Scan for the cell matching the given text and deliver its (x, y) coordinate at center. 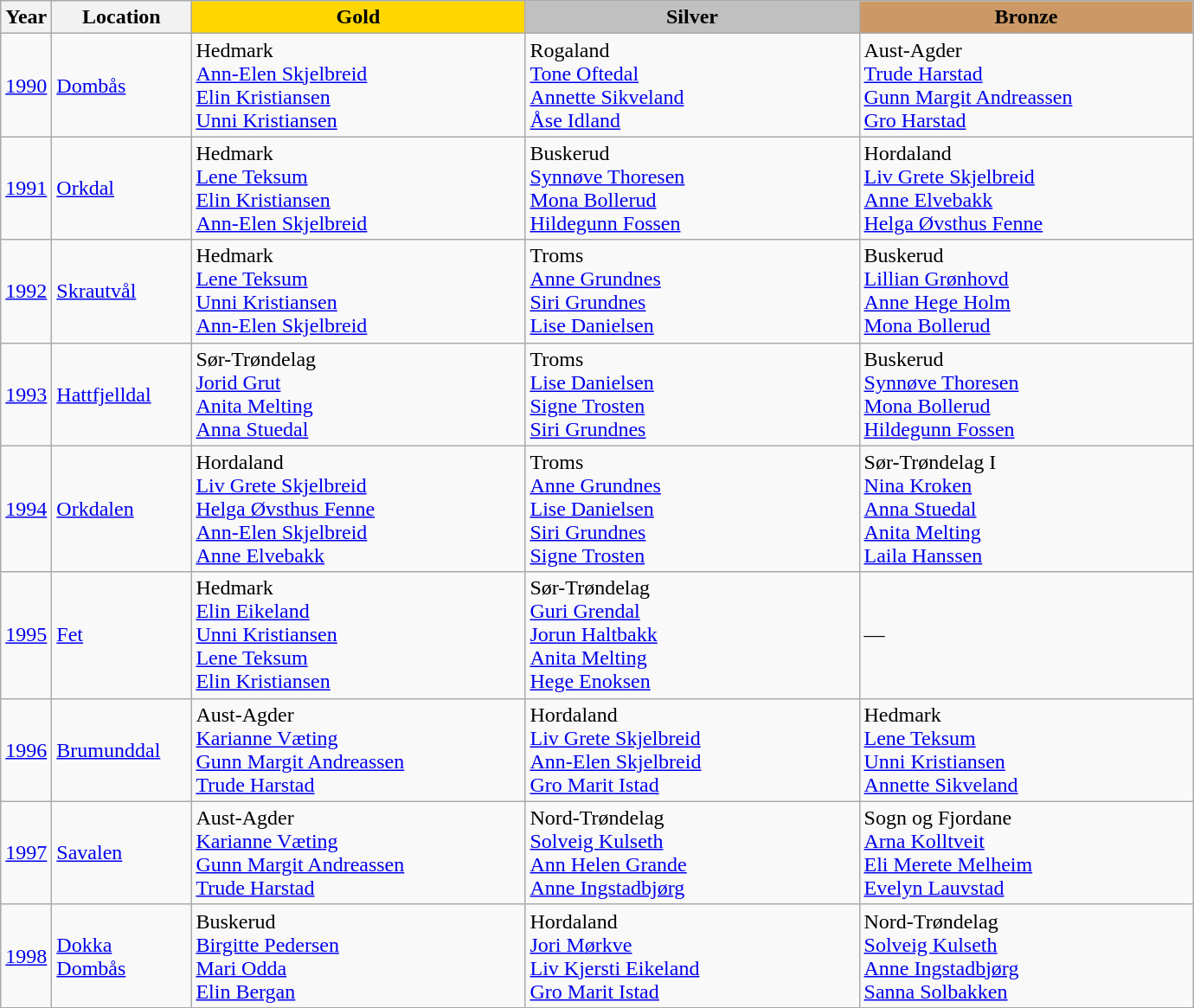
Bronze (1026, 17)
HordalandLiv Grete SkjelbreidHelga Øvsthus FenneAnn-Elen SkjelbreidAnne Elvebakk (358, 509)
TromsAnne GrundnesSiri GrundnesLise Danielsen (692, 291)
1990 (26, 85)
BuskerudLillian GrønhovdAnne Hege HolmMona Bollerud (1026, 291)
Sør-TrøndelagJorid GrutAnita MeltingAnna Stuedal (358, 395)
Skrautvål (121, 291)
Hattfjelldal (121, 395)
1996 (26, 749)
Sør-TrøndelagGuri GrendalJorun HaltbakkAnita MeltingHege Enoksen (692, 635)
DokkaDombås (121, 955)
— (1026, 635)
Orkdalen (121, 509)
Orkdal (121, 189)
1993 (26, 395)
Aust-AgderTrude HarstadGunn Margit AndreassenGro Harstad (1026, 85)
RogalandTone OftedalAnnette SikvelandÅse Idland (692, 85)
HedmarkAnn-Elen SkjelbreidElin KristiansenUnni Kristiansen (358, 85)
1995 (26, 635)
HedmarkLene TeksumElin KristiansenAnn-Elen Skjelbreid (358, 189)
Gold (358, 17)
Nord-TrøndelagSolveig KulsethAnn Helen GrandeAnne Ingstadbjørg (692, 853)
1992 (26, 291)
HedmarkLene TeksumUnni KristiansenAnn-Elen Skjelbreid (358, 291)
Sogn og FjordaneArna KolltveitEli Merete MelheimEvelyn Lauvstad (1026, 853)
TromsAnne GrundnesLise DanielsenSiri GrundnesSigne Trosten (692, 509)
HordalandLiv Grete SkjelbreidAnn-Elen SkjelbreidGro Marit Istad (692, 749)
HedmarkLene TeksumUnni KristiansenAnnette Sikveland (1026, 749)
Location (121, 17)
Dombås (121, 85)
Fet (121, 635)
Silver (692, 17)
HordalandJori MørkveLiv Kjersti EikelandGro Marit Istad (692, 955)
BuskerudBirgitte PedersenMari OddaElin Bergan (358, 955)
Savalen (121, 853)
HordalandLiv Grete SkjelbreidAnne ElvebakkHelga Øvsthus Fenne (1026, 189)
1991 (26, 189)
Brumunddal (121, 749)
1997 (26, 853)
HedmarkElin EikelandUnni KristiansenLene TeksumElin Kristiansen (358, 635)
Year (26, 17)
TromsLise DanielsenSigne TrostenSiri Grundnes (692, 395)
Sør-Trøndelag INina KrokenAnna StuedalAnita MeltingLaila Hanssen (1026, 509)
1994 (26, 509)
Nord-TrøndelagSolveig KulsethAnne IngstadbjørgSanna Solbakken (1026, 955)
1998 (26, 955)
